Search for the cell housing the specified text and yield its [x, y] center coordinate. 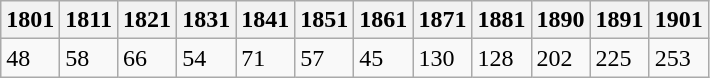
1890 [560, 20]
1801 [30, 20]
48 [30, 58]
71 [266, 58]
1871 [442, 20]
58 [89, 58]
57 [324, 58]
45 [384, 58]
1831 [206, 20]
225 [620, 58]
1861 [384, 20]
202 [560, 58]
1821 [148, 20]
253 [678, 58]
1901 [678, 20]
1811 [89, 20]
54 [206, 58]
1881 [502, 20]
128 [502, 58]
1851 [324, 20]
66 [148, 58]
1891 [620, 20]
1841 [266, 20]
130 [442, 58]
